Detect which cell encompasses the target text, then output its (x, y) center coordinate. 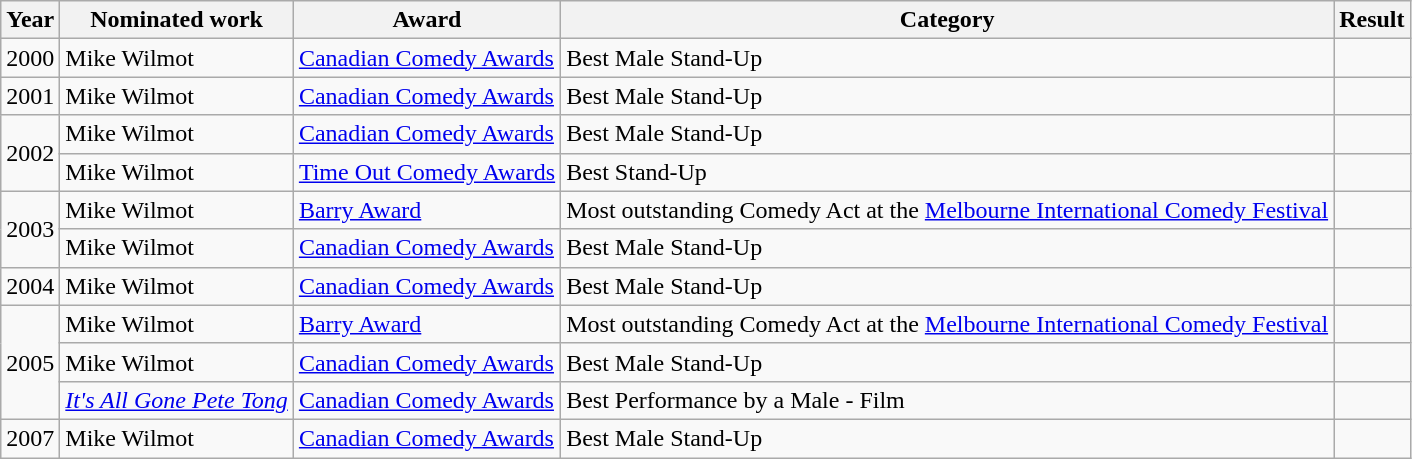
2003 (30, 229)
Award (426, 20)
Category (948, 20)
It's All Gone Pete Tong (177, 400)
Nominated work (177, 20)
2007 (30, 438)
2000 (30, 58)
2004 (30, 286)
Time Out Comedy Awards (426, 172)
Best Performance by a Male - Film (948, 400)
2002 (30, 153)
2005 (30, 362)
Year (30, 20)
2001 (30, 96)
Best Stand-Up (948, 172)
Result (1372, 20)
